Scan for the cell matching the given text and deliver its [X, Y] coordinate at center. 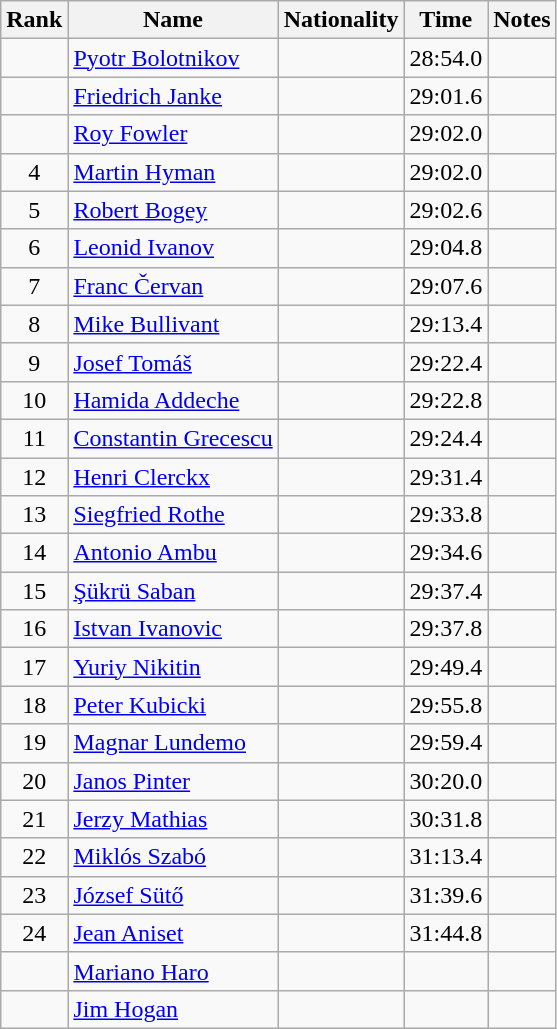
Jerzy Mathias [173, 819]
15 [34, 591]
Mike Bullivant [173, 324]
Robert Bogey [173, 210]
Pyotr Bolotnikov [173, 58]
8 [34, 324]
16 [34, 629]
Miklós Szabó [173, 857]
29:02.6 [446, 210]
29:13.4 [446, 324]
23 [34, 895]
Antonio Ambu [173, 553]
Magnar Lundemo [173, 743]
Name [173, 20]
29:04.8 [446, 248]
29:07.6 [446, 286]
29:22.4 [446, 362]
Jim Hogan [173, 1009]
29:22.8 [446, 400]
12 [34, 477]
Notes [522, 20]
Janos Pinter [173, 781]
Şükrü Saban [173, 591]
11 [34, 438]
József Sütő [173, 895]
Martin Hyman [173, 172]
28:54.0 [446, 58]
31:39.6 [446, 895]
29:24.4 [446, 438]
Siegfried Rothe [173, 515]
29:37.4 [446, 591]
30:31.8 [446, 819]
4 [34, 172]
22 [34, 857]
Peter Kubicki [173, 705]
Henri Clerckx [173, 477]
Franc Červan [173, 286]
19 [34, 743]
30:20.0 [446, 781]
Hamida Addeche [173, 400]
Friedrich Janke [173, 96]
29:31.4 [446, 477]
31:44.8 [446, 933]
17 [34, 667]
31:13.4 [446, 857]
Time [446, 20]
29:33.8 [446, 515]
29:37.8 [446, 629]
29:55.8 [446, 705]
29:01.6 [446, 96]
20 [34, 781]
Roy Fowler [173, 134]
Istvan Ivanovic [173, 629]
14 [34, 553]
Nationality [341, 20]
18 [34, 705]
Mariano Haro [173, 971]
Constantin Grecescu [173, 438]
29:34.6 [446, 553]
Jean Aniset [173, 933]
7 [34, 286]
6 [34, 248]
Leonid Ivanov [173, 248]
5 [34, 210]
29:49.4 [446, 667]
24 [34, 933]
9 [34, 362]
13 [34, 515]
21 [34, 819]
29:59.4 [446, 743]
Josef Tomáš [173, 362]
Yuriy Nikitin [173, 667]
10 [34, 400]
Rank [34, 20]
